Provide the (x, y) coordinate of the cell's center where the given text is located.  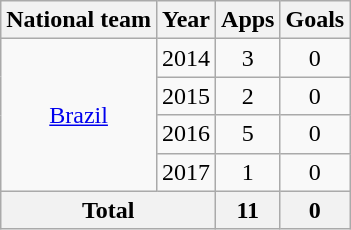
Year (186, 20)
5 (248, 134)
2014 (186, 58)
1 (248, 172)
National team (79, 20)
Apps (248, 20)
2017 (186, 172)
11 (248, 210)
Goals (315, 20)
Total (108, 210)
3 (248, 58)
Brazil (79, 115)
2015 (186, 96)
2 (248, 96)
2016 (186, 134)
